Pinpoint the cell where the given text exists, returning its (X, Y) midpoint coordinate. 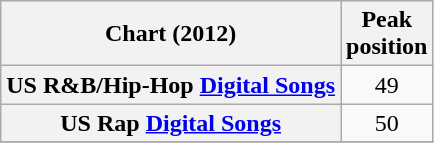
Peakposition (387, 34)
49 (387, 85)
50 (387, 123)
US Rap Digital Songs (171, 123)
US R&B/Hip-Hop Digital Songs (171, 85)
Chart (2012) (171, 34)
